Locate the cell with the specified text and output its (x, y) center coordinate. 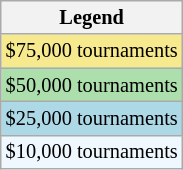
$75,000 tournaments (92, 51)
$10,000 tournaments (92, 152)
Legend (92, 17)
$50,000 tournaments (92, 85)
$25,000 tournaments (92, 118)
